Return the (X, Y) coordinate for the center point of the cell that contains the specified text.  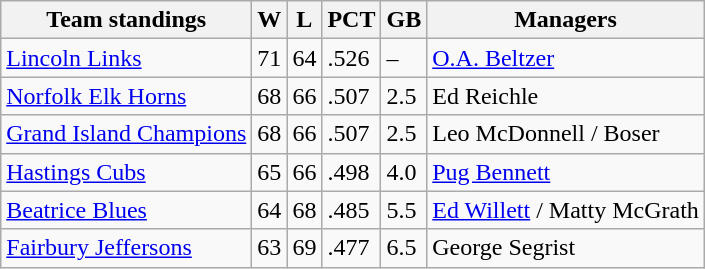
Ed Willett / Matty McGrath (566, 210)
Ed Reichle (566, 96)
Norfolk Elk Horns (126, 96)
O.A. Beltzer (566, 58)
69 (304, 248)
Leo McDonnell / Boser (566, 134)
Team standings (126, 20)
GB (404, 20)
Beatrice Blues (126, 210)
L (304, 20)
63 (270, 248)
71 (270, 58)
6.5 (404, 248)
.477 (352, 248)
.526 (352, 58)
Hastings Cubs (126, 172)
Managers (566, 20)
Pug Bennett (566, 172)
Lincoln Links (126, 58)
– (404, 58)
PCT (352, 20)
.485 (352, 210)
Grand Island Champions (126, 134)
4.0 (404, 172)
5.5 (404, 210)
.498 (352, 172)
George Segrist (566, 248)
65 (270, 172)
Fairbury Jeffersons (126, 248)
W (270, 20)
